Search for the cell housing the specified text and yield its [x, y] center coordinate. 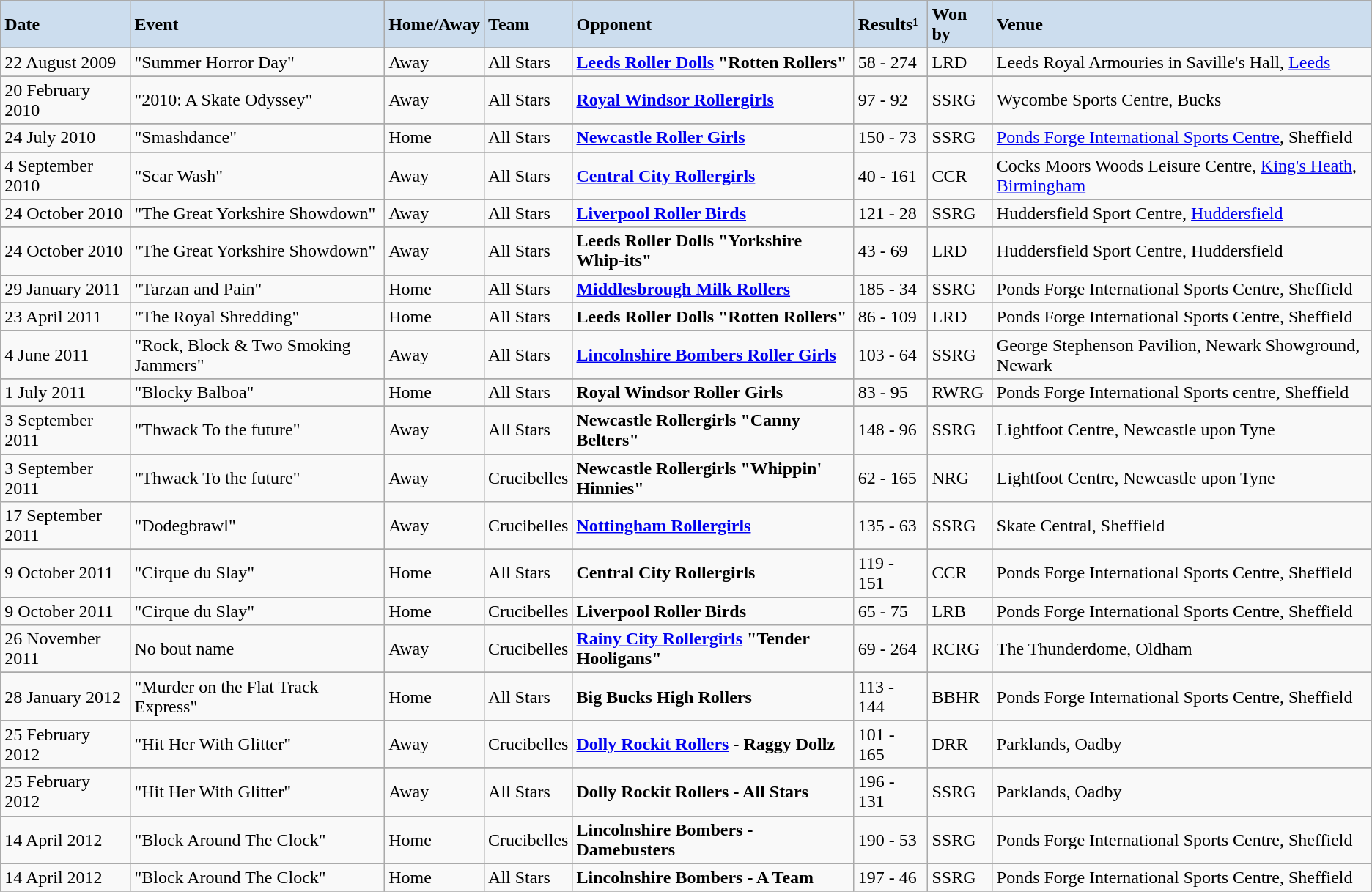
LRB [960, 611]
"Murder on the Flat Track Express" [258, 696]
Big Bucks High Rollers [713, 696]
22 August 2009 [66, 62]
29 January 2011 [66, 289]
Venue [1181, 25]
86 - 109 [891, 317]
1 July 2011 [66, 392]
RCRG [960, 649]
65 - 75 [891, 611]
43 - 69 [891, 251]
23 April 2011 [66, 317]
Newcastle Rollergirls "Canny Belters" [713, 430]
83 - 95 [891, 392]
185 - 34 [891, 289]
196 - 131 [891, 792]
DRR [960, 745]
4 September 2010 [66, 176]
190 - 53 [891, 840]
4 June 2011 [66, 355]
135 - 63 [891, 526]
"Dodegbrawl" [258, 526]
Dolly Rockit Rollers - Raggy Dollz [713, 745]
97 - 92 [891, 100]
The Thunderdome, Oldham [1181, 649]
Lincolnshire Bombers - Damebusters [713, 840]
NRG [960, 478]
No bout name [258, 649]
101 - 165 [891, 745]
28 January 2012 [66, 696]
Won by [960, 25]
Event [258, 25]
Middlesbrough Milk Rollers [713, 289]
"The Royal Shredding" [258, 317]
Date [66, 25]
119 - 151 [891, 573]
Dolly Rockit Rollers - All Stars [713, 792]
40 - 161 [891, 176]
121 - 28 [891, 213]
Newcastle Rollergirls "Whippin' Hinnies" [713, 478]
69 - 264 [891, 649]
"Rock, Block & Two Smoking Jammers" [258, 355]
Royal Windsor Rollergirls [713, 100]
62 - 165 [891, 478]
Home/Away [435, 25]
26 November 2011 [66, 649]
Newcastle Roller Girls [713, 138]
George Stephenson Pavilion, Newark Showground, Newark [1181, 355]
Opponent [713, 25]
"Smashdance" [258, 138]
Team [528, 25]
BBHR [960, 696]
Wycombe Sports Centre, Bucks [1181, 100]
24 July 2010 [66, 138]
Leeds Royal Armouries in Saville's Hall, Leeds [1181, 62]
"Scar Wash" [258, 176]
Rainy City Rollergirls "Tender Hooligans" [713, 649]
RWRG [960, 392]
"2010: A Skate Odyssey" [258, 100]
197 - 46 [891, 877]
Nottingham Rollergirls [713, 526]
Leeds Roller Dolls "Yorkshire Whip-its" [713, 251]
113 - 144 [891, 696]
"Blocky Balboa" [258, 392]
Lincolnshire Bombers - A Team [713, 877]
17 September 2011 [66, 526]
Lincolnshire Bombers Roller Girls [713, 355]
Cocks Moors Woods Leisure Centre, King's Heath, Birmingham [1181, 176]
Results¹ [891, 25]
20 February 2010 [66, 100]
Skate Central, Sheffield [1181, 526]
150 - 73 [891, 138]
Royal Windsor Roller Girls [713, 392]
103 - 64 [891, 355]
Ponds Forge International Sports centre, Sheffield [1181, 392]
148 - 96 [891, 430]
"Tarzan and Pain" [258, 289]
58 - 274 [891, 62]
"Summer Horror Day" [258, 62]
